Return the [X, Y] coordinate for the center point of the cell that contains the specified text.  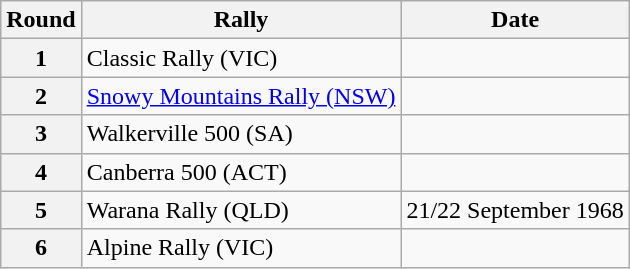
Round [41, 20]
Date [515, 20]
3 [41, 134]
Warana Rally (QLD) [241, 210]
Snowy Mountains Rally (NSW) [241, 96]
5 [41, 210]
1 [41, 58]
2 [41, 96]
Classic Rally (VIC) [241, 58]
Canberra 500 (ACT) [241, 172]
Walkerville 500 (SA) [241, 134]
6 [41, 248]
Alpine Rally (VIC) [241, 248]
21/22 September 1968 [515, 210]
4 [41, 172]
Rally [241, 20]
